For the text-containing cell, return its midpoint in [X, Y] coordinate format. 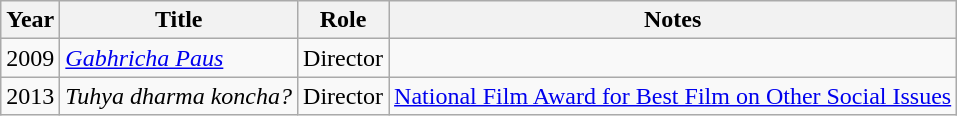
Tuhya dharma koncha? [179, 96]
Year [30, 20]
Gabhricha Paus [179, 58]
Title [179, 20]
Notes [673, 20]
2009 [30, 58]
2013 [30, 96]
National Film Award for Best Film on Other Social Issues [673, 96]
Role [344, 20]
